Identify which cell holds the provided text, then report its (x, y) central coordinate. 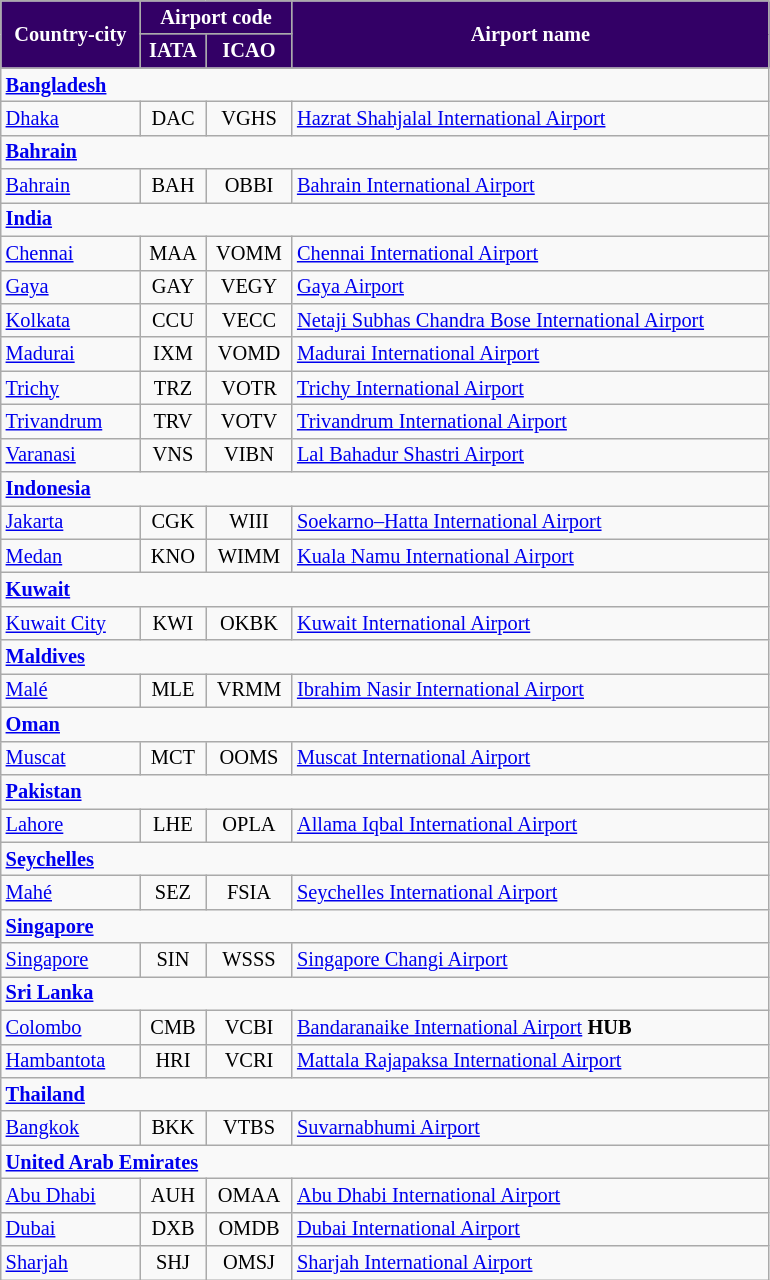
AUH (173, 1195)
VOTV (249, 421)
OKBK (249, 623)
Kolkata (70, 320)
OBBI (249, 186)
Sharjah (70, 1263)
Abu Dhabi (70, 1195)
WIII (249, 522)
CCU (173, 320)
Kuwait City (70, 623)
Bangladesh (385, 85)
Bandaranaike International Airport HUB (530, 1027)
Thailand (385, 1094)
India (385, 219)
Dubai (70, 1229)
BKK (173, 1128)
VEGY (249, 287)
WIMM (249, 556)
Bangkok (70, 1128)
TRZ (173, 388)
Seychelles International Airport (530, 892)
Jakarta (70, 522)
Airport name (530, 34)
VOTR (249, 388)
SHJ (173, 1263)
VOMD (249, 354)
Mattala Rajapaksa International Airport (530, 1061)
KWI (173, 623)
Oman (385, 724)
OOMS (249, 758)
Hambantota (70, 1061)
Suvarnabhumi Airport (530, 1128)
Madurai International Airport (530, 354)
VCBI (249, 1027)
Colombo (70, 1027)
VOMM (249, 253)
Gaya (70, 287)
VRMM (249, 690)
Kuala Namu International Airport (530, 556)
VTBS (249, 1128)
DAC (173, 118)
OPLA (249, 825)
Trichy International Airport (530, 388)
Malé (70, 690)
Sri Lanka (385, 993)
Country-city (70, 34)
Lahore (70, 825)
SIN (173, 960)
IXM (173, 354)
VGHS (249, 118)
DXB (173, 1229)
Dhaka (70, 118)
SEZ (173, 892)
Gaya Airport (530, 287)
Netaji Subhas Chandra Bose International Airport (530, 320)
Muscat (70, 758)
Singapore Changi Airport (530, 960)
Soekarno–Hatta International Airport (530, 522)
OMSJ (249, 1263)
Medan (70, 556)
OMAA (249, 1195)
TRV (173, 421)
Chennai (70, 253)
GAY (173, 287)
MLE (173, 690)
Dubai International Airport (530, 1229)
MCT (173, 758)
Seychelles (385, 859)
United Arab Emirates (385, 1162)
CGK (173, 522)
Sharjah International Airport (530, 1263)
BAH (173, 186)
FSIA (249, 892)
Muscat International Airport (530, 758)
Indonesia (385, 489)
OMDB (249, 1229)
Ibrahim Nasir International Airport (530, 690)
Bahrain International Airport (530, 186)
Mahé (70, 892)
LHE (173, 825)
MAA (173, 253)
Allama Iqbal International Airport (530, 825)
Chennai International Airport (530, 253)
ICAO (249, 51)
Pakistan (385, 791)
Kuwait (385, 589)
VIBN (249, 455)
KNO (173, 556)
Varanasi (70, 455)
WSSS (249, 960)
VNS (173, 455)
Hazrat Shahjalal International Airport (530, 118)
Abu Dhabi International Airport (530, 1195)
Maldives (385, 657)
Kuwait International Airport (530, 623)
Trichy (70, 388)
Madurai (70, 354)
Trivandrum (70, 421)
Lal Bahadur Shastri Airport (530, 455)
VCRI (249, 1061)
Trivandrum International Airport (530, 421)
IATA (173, 51)
VECC (249, 320)
HRI (173, 1061)
CMB (173, 1027)
Airport code (216, 17)
